From the cell containing the given text, extract its center point as (x, y) coordinate. 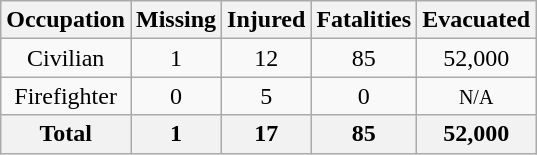
17 (266, 134)
5 (266, 96)
Total (66, 134)
Civilian (66, 58)
Firefighter (66, 96)
N/A (476, 96)
Occupation (66, 20)
12 (266, 58)
Fatalities (364, 20)
Injured (266, 20)
Evacuated (476, 20)
Missing (176, 20)
